Pinpoint the cell where the given text exists, returning its [X, Y] midpoint coordinate. 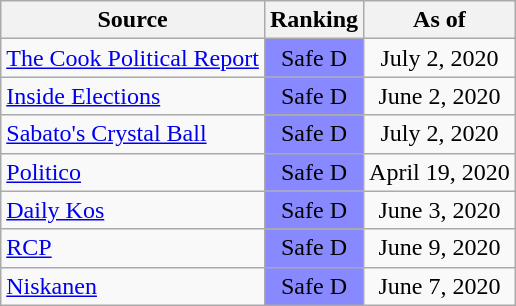
RCP [133, 248]
Daily Kos [133, 210]
Inside Elections [133, 96]
Politico [133, 172]
Ranking [314, 20]
Niskanen [133, 286]
June 2, 2020 [440, 96]
June 3, 2020 [440, 210]
Sabato's Crystal Ball [133, 134]
As of [440, 20]
Source [133, 20]
The Cook Political Report [133, 58]
April 19, 2020 [440, 172]
June 9, 2020 [440, 248]
June 7, 2020 [440, 286]
